Return the (x, y) coordinate for the center point of the cell that contains the specified text.  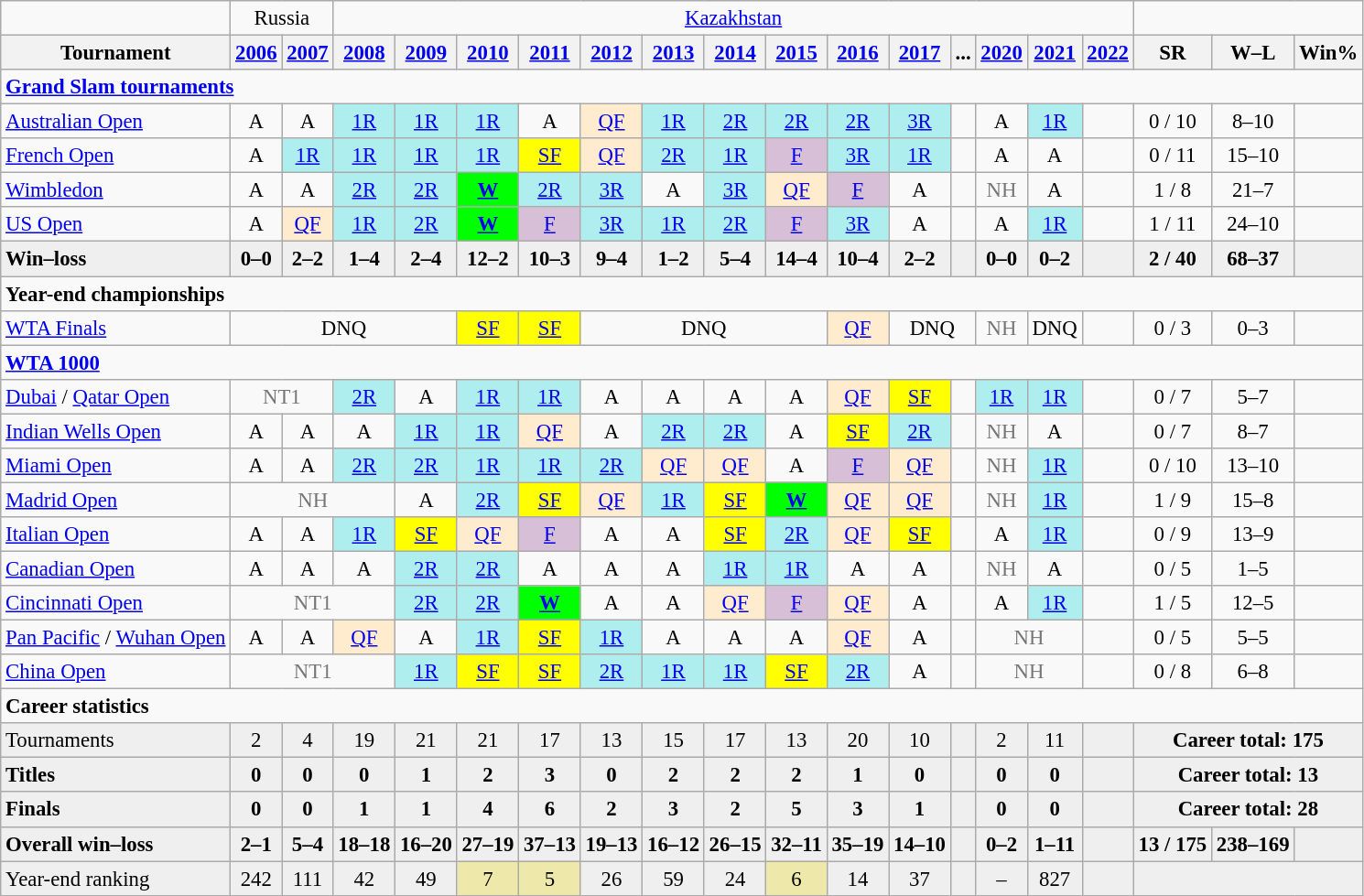
Tournaments (115, 740)
238–169 (1252, 844)
5–7 (1252, 396)
2–4 (427, 259)
0 / 11 (1172, 156)
French Open (115, 156)
0 / 9 (1172, 534)
Russia (282, 18)
2–1 (256, 844)
Tournament (115, 53)
Pan Pacific / Wuhan Open (115, 638)
Canadian Open (115, 568)
1 / 9 (1172, 500)
35–19 (858, 844)
6–8 (1252, 672)
1–5 (1252, 568)
2008 (364, 53)
26–15 (735, 844)
37–13 (550, 844)
19 (364, 740)
2010 (488, 53)
13 / 175 (1172, 844)
8–7 (1252, 431)
Titles (115, 775)
... (963, 53)
37 (920, 879)
15–10 (1252, 156)
21–7 (1252, 190)
Australian Open (115, 122)
26 (612, 879)
Career total: 175 (1248, 740)
WTA 1000 (682, 362)
1 / 5 (1172, 603)
12–2 (488, 259)
Dubai / Qatar Open (115, 396)
49 (427, 879)
0–3 (1252, 328)
7 (488, 879)
11 (1055, 740)
42 (364, 879)
1 / 11 (1172, 224)
Win–loss (115, 259)
1–11 (1055, 844)
19–13 (612, 844)
1–4 (364, 259)
Madrid Open (115, 500)
2006 (256, 53)
Year-end championships (682, 294)
59 (674, 879)
2 / 40 (1172, 259)
16–20 (427, 844)
68–37 (1252, 259)
0 / 3 (1172, 328)
20 (858, 740)
Finals (115, 810)
2009 (427, 53)
Miami Open (115, 466)
China Open (115, 672)
Win% (1329, 53)
Italian Open (115, 534)
– (1001, 879)
24 (735, 879)
2013 (674, 53)
2021 (1055, 53)
Kazakhstan (733, 18)
2022 (1108, 53)
Indian Wells Open (115, 431)
14–10 (920, 844)
WTA Finals (115, 328)
111 (308, 879)
9–4 (612, 259)
18–18 (364, 844)
14 (858, 879)
2007 (308, 53)
10 (920, 740)
Overall win–loss (115, 844)
13–10 (1252, 466)
24–10 (1252, 224)
13–9 (1252, 534)
15–8 (1252, 500)
15 (674, 740)
SR (1172, 53)
0 / 8 (1172, 672)
US Open (115, 224)
5–5 (1252, 638)
Career total: 13 (1248, 775)
2012 (612, 53)
Year-end ranking (115, 879)
Career statistics (682, 707)
32–11 (796, 844)
10–4 (858, 259)
12–5 (1252, 603)
Grand Slam tournaments (682, 87)
Career total: 28 (1248, 810)
10–3 (550, 259)
2016 (858, 53)
Cincinnati Open (115, 603)
2020 (1001, 53)
2011 (550, 53)
14–4 (796, 259)
W–L (1252, 53)
1–2 (674, 259)
16–12 (674, 844)
Wimbledon (115, 190)
242 (256, 879)
2017 (920, 53)
827 (1055, 879)
2014 (735, 53)
8–10 (1252, 122)
2015 (796, 53)
1 / 8 (1172, 190)
27–19 (488, 844)
